Return the [x, y] coordinate for the center point of the cell that contains the specified text.  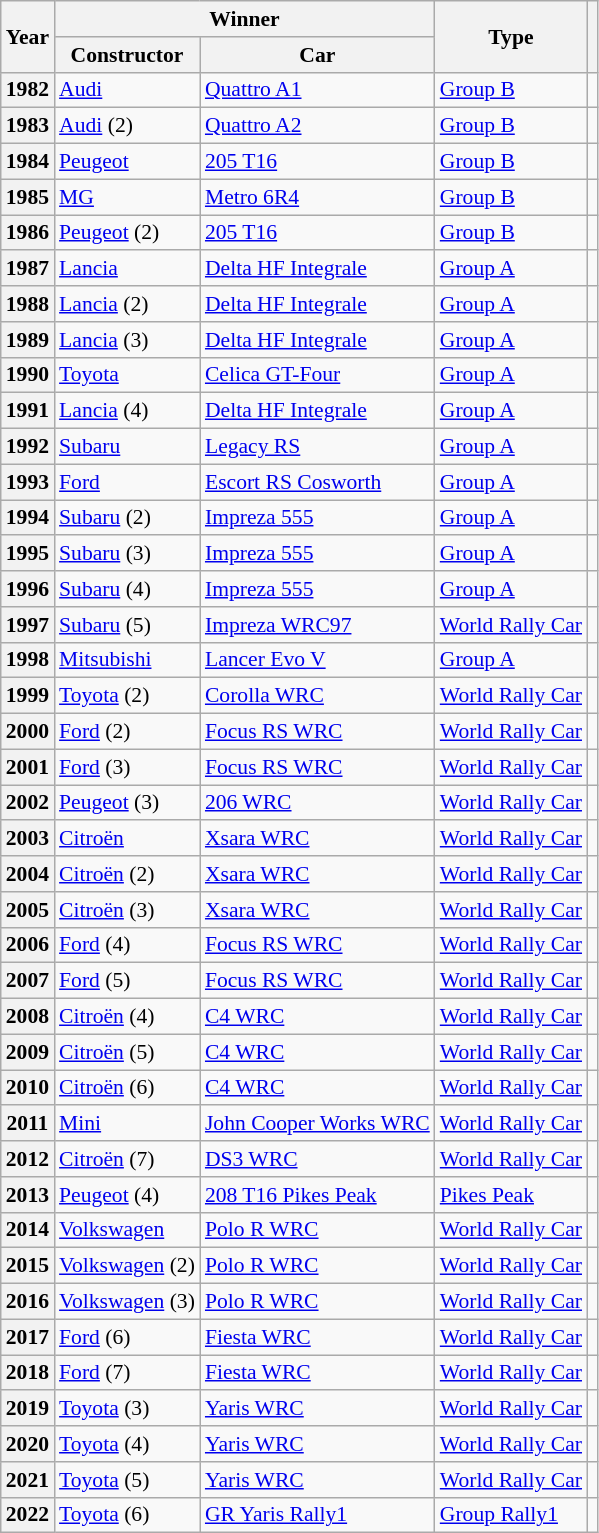
Subaru (2) [127, 518]
Lancia [127, 269]
1982 [28, 90]
1992 [28, 447]
Constructor [127, 55]
2010 [28, 1088]
Lancer Evo V [318, 660]
Quattro A1 [318, 90]
Volkswagen (2) [127, 1266]
1983 [28, 126]
Mini [127, 1124]
Citroën (3) [127, 910]
Group Rally1 [511, 1515]
1999 [28, 696]
Audi (2) [127, 126]
Winner [244, 19]
Ford (5) [127, 981]
Toyota (2) [127, 696]
Mitsubishi [127, 660]
Ford (7) [127, 1373]
2006 [28, 945]
Ford (2) [127, 732]
Toyota (4) [127, 1444]
Subaru (4) [127, 589]
Ford (4) [127, 945]
Citroën (6) [127, 1088]
2021 [28, 1480]
Toyota (6) [127, 1515]
Subaru (5) [127, 625]
Peugeot (3) [127, 803]
Lancia (4) [127, 411]
Subaru [127, 447]
1989 [28, 340]
Citroën (5) [127, 1052]
1997 [28, 625]
1998 [28, 660]
Peugeot (2) [127, 233]
Ford [127, 482]
Metro 6R4 [318, 197]
1993 [28, 482]
1986 [28, 233]
Volkswagen (3) [127, 1302]
Lancia (2) [127, 304]
1987 [28, 269]
1991 [28, 411]
Pikes Peak [511, 1195]
Peugeot [127, 162]
1984 [28, 162]
GR Yaris Rally1 [318, 1515]
Citroën (4) [127, 1017]
Legacy RS [318, 447]
DS3 WRC [318, 1159]
Toyota [127, 375]
MG [127, 197]
1990 [28, 375]
2018 [28, 1373]
Citroën [127, 839]
Toyota (5) [127, 1480]
2020 [28, 1444]
2005 [28, 910]
John Cooper Works WRC [318, 1124]
Volkswagen [127, 1230]
2013 [28, 1195]
Peugeot (4) [127, 1195]
Type [511, 36]
Subaru (3) [127, 554]
1994 [28, 518]
1996 [28, 589]
Lancia (3) [127, 340]
Escort RS Cosworth [318, 482]
Citroën (7) [127, 1159]
2009 [28, 1052]
2008 [28, 1017]
2000 [28, 732]
Car [318, 55]
Quattro A2 [318, 126]
Audi [127, 90]
2004 [28, 874]
1995 [28, 554]
Citroën (2) [127, 874]
Toyota (3) [127, 1409]
1985 [28, 197]
2015 [28, 1266]
206 WRC [318, 803]
208 T16 Pikes Peak [318, 1195]
2002 [28, 803]
2001 [28, 767]
Celica GT-Four [318, 375]
Ford (3) [127, 767]
2017 [28, 1337]
Corolla WRC [318, 696]
2012 [28, 1159]
Year [28, 36]
2003 [28, 839]
2016 [28, 1302]
2014 [28, 1230]
2011 [28, 1124]
2019 [28, 1409]
Ford (6) [127, 1337]
2007 [28, 981]
Impreza WRC97 [318, 625]
1988 [28, 304]
2022 [28, 1515]
